Provide the (x, y) coordinate of the cell's center where the given text is located.  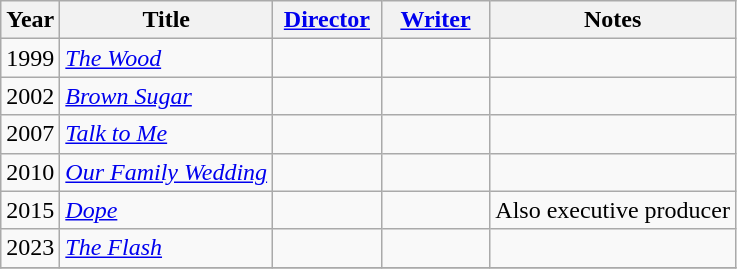
Brown Sugar (166, 96)
2007 (30, 134)
2002 (30, 96)
Director (328, 20)
Our Family Wedding (166, 172)
The Wood (166, 58)
1999 (30, 58)
Writer (436, 20)
2010 (30, 172)
2023 (30, 248)
Title (166, 20)
The Flash (166, 248)
Year (30, 20)
Notes (613, 20)
Talk to Me (166, 134)
Also executive producer (613, 210)
Dope (166, 210)
2015 (30, 210)
